From the cell containing the given text, extract its center point as (x, y) coordinate. 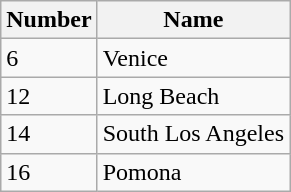
Venice (193, 58)
14 (49, 134)
6 (49, 58)
16 (49, 172)
12 (49, 96)
Name (193, 20)
Number (49, 20)
South Los Angeles (193, 134)
Long Beach (193, 96)
Pomona (193, 172)
